Return the (x, y) coordinate for the center point of the cell that contains the specified text.  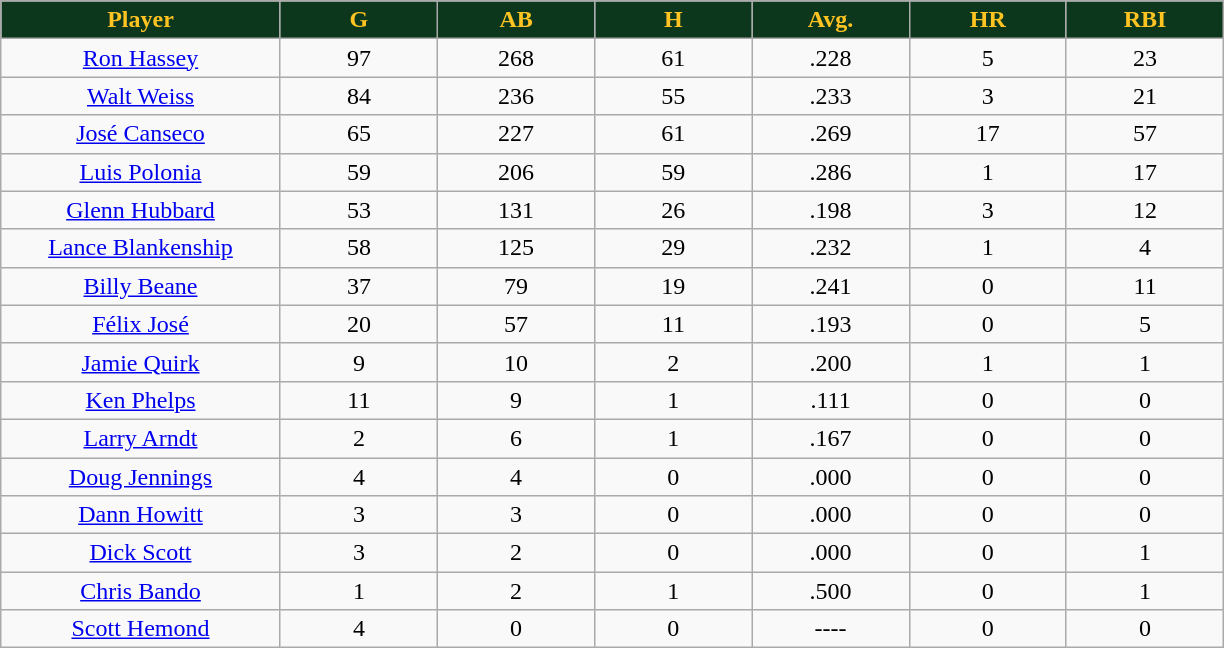
21 (1144, 96)
268 (516, 58)
20 (358, 324)
12 (1144, 210)
Luis Polonia (141, 172)
Larry Arndt (141, 438)
Walt Weiss (141, 96)
.193 (830, 324)
.200 (830, 362)
Chris Bando (141, 591)
55 (674, 96)
---- (830, 629)
Doug Jennings (141, 477)
53 (358, 210)
131 (516, 210)
Félix José (141, 324)
RBI (1144, 20)
84 (358, 96)
236 (516, 96)
Player (141, 20)
G (358, 20)
Jamie Quirk (141, 362)
.286 (830, 172)
Billy Beane (141, 286)
206 (516, 172)
.233 (830, 96)
H (674, 20)
58 (358, 248)
Scott Hemond (141, 629)
AB (516, 20)
Lance Blankenship (141, 248)
65 (358, 134)
Glenn Hubbard (141, 210)
Ken Phelps (141, 400)
26 (674, 210)
.500 (830, 591)
29 (674, 248)
Dann Howitt (141, 515)
37 (358, 286)
Dick Scott (141, 553)
227 (516, 134)
.232 (830, 248)
HR (988, 20)
José Canseco (141, 134)
Avg. (830, 20)
Ron Hassey (141, 58)
.198 (830, 210)
23 (1144, 58)
.111 (830, 400)
6 (516, 438)
125 (516, 248)
.167 (830, 438)
97 (358, 58)
10 (516, 362)
.269 (830, 134)
.228 (830, 58)
19 (674, 286)
.241 (830, 286)
79 (516, 286)
